Output the (x, y) coordinate of the center of the cell containing the given text.  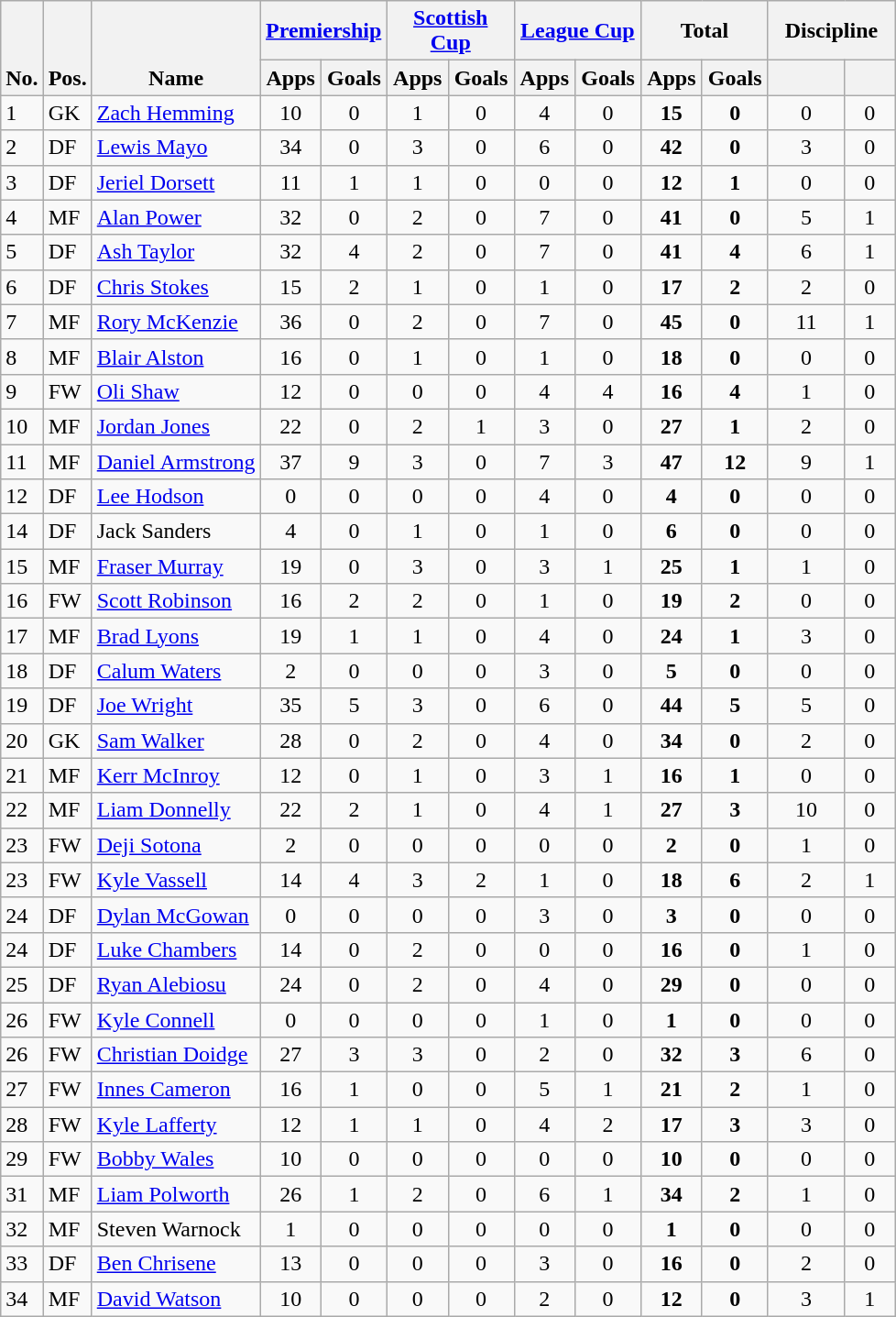
Kyle Vassell (176, 880)
Luke Chambers (176, 949)
45 (672, 322)
Lee Hodson (176, 497)
Joe Wright (176, 706)
Alan Power (176, 217)
Deji Sotona (176, 845)
31 (22, 1194)
Jeriel Dorsett (176, 182)
Steven Warnock (176, 1229)
Jack Sanders (176, 532)
33 (22, 1264)
44 (672, 706)
42 (672, 148)
Discipline (832, 31)
League Cup (577, 31)
Calum Waters (176, 671)
Ben Chrisene (176, 1264)
Lewis Mayo (176, 148)
Chris Stokes (176, 287)
Bobby Wales (176, 1159)
37 (291, 461)
Liam Donnelly (176, 810)
Fraser Murray (176, 566)
Total (705, 31)
Brad Lyons (176, 636)
Kyle Connell (176, 1020)
Sam Walker (176, 741)
No. (22, 48)
David Watson (176, 1299)
Rory McKenzie (176, 322)
Oli Shaw (176, 391)
13 (291, 1264)
Name (176, 48)
Ash Taylor (176, 252)
20 (22, 741)
Kyle Lafferty (176, 1125)
Dylan McGowan (176, 915)
Liam Polworth (176, 1194)
Scott Robinson (176, 601)
Christian Doidge (176, 1055)
47 (672, 461)
Kerr McInroy (176, 775)
Zach Hemming (176, 113)
Blair Alston (176, 357)
Pos. (68, 48)
Premiership (324, 31)
Ryan Alebiosu (176, 984)
Jordan Jones (176, 426)
35 (291, 706)
8 (22, 357)
Daniel Armstrong (176, 461)
36 (291, 322)
Innes Cameron (176, 1090)
Scottish Cup (451, 31)
